Locate the cell with the specified text and output its [x, y] center coordinate. 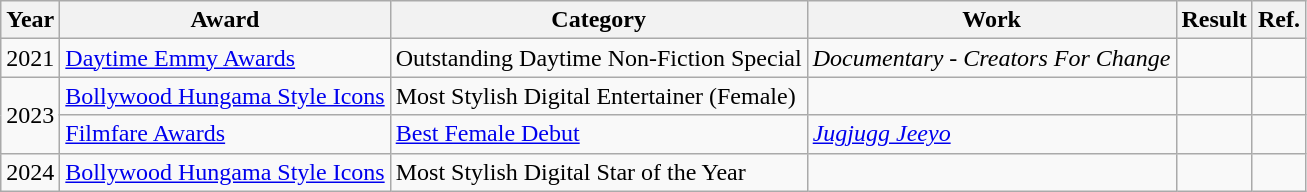
Jugjugg Jeeyo [992, 134]
2024 [30, 172]
Ref. [1278, 20]
Category [598, 20]
Result [1214, 20]
Outstanding Daytime Non-Fiction Special [598, 58]
2023 [30, 115]
Best Female Debut [598, 134]
Work [992, 20]
Documentary - Creators For Change [992, 58]
Filmfare Awards [225, 134]
Most Stylish Digital Star of the Year [598, 172]
Daytime Emmy Awards [225, 58]
Award [225, 20]
2021 [30, 58]
Most Stylish Digital Entertainer (Female) [598, 96]
Year [30, 20]
